Provide the [x, y] coordinate of the cell's center where the given text is located.  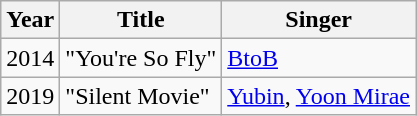
"Silent Movie" [141, 96]
"You're So Fly" [141, 58]
2019 [30, 96]
Year [30, 20]
Singer [319, 20]
BtoB [319, 58]
Title [141, 20]
Yubin, Yoon Mirae [319, 96]
2014 [30, 58]
